Output the [X, Y] coordinate of the center of the cell containing the given text.  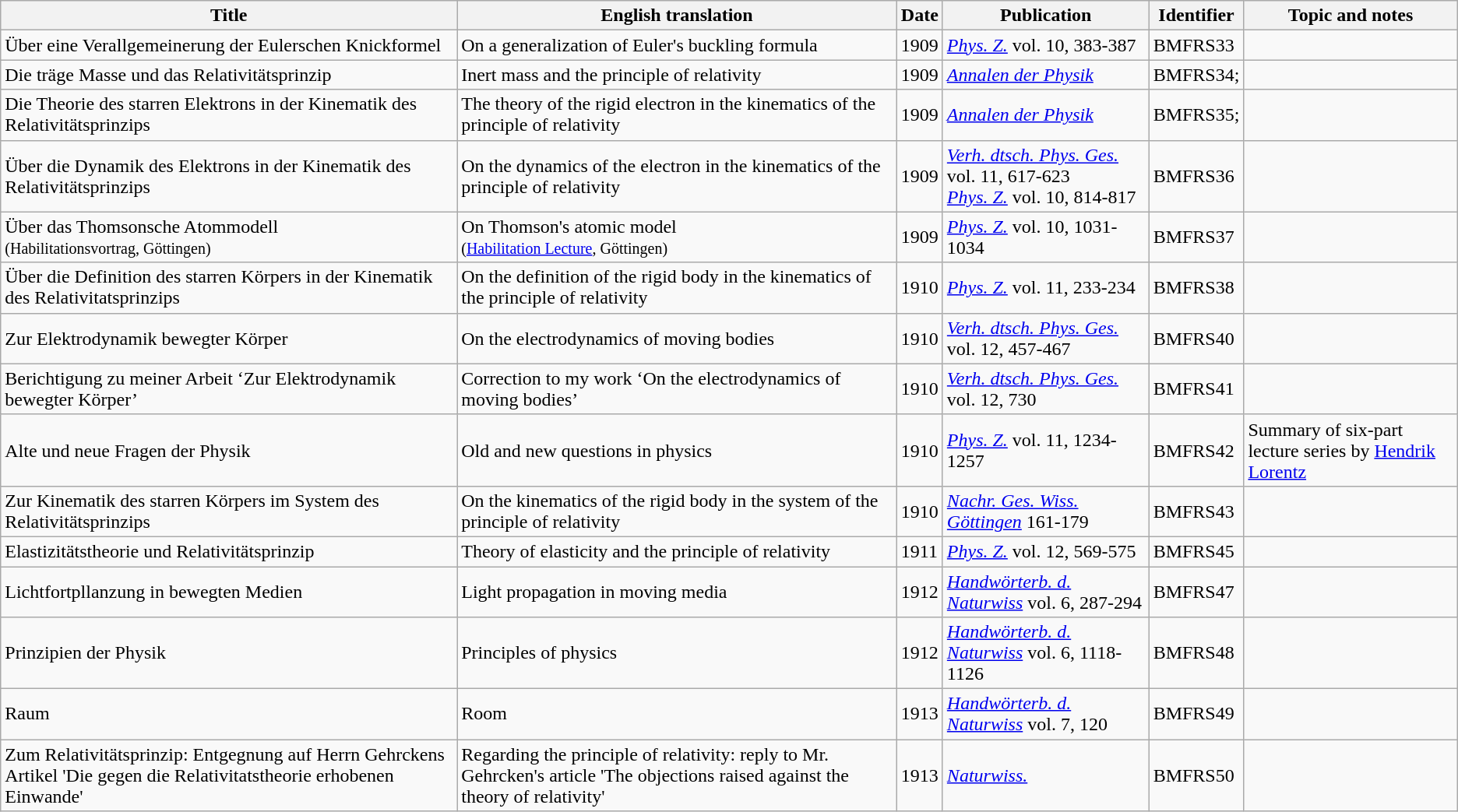
Inert mass and the principle of relativity [678, 75]
Verh. dtsch. Phys. Ges. vol. 12, 730 [1045, 389]
BMFRS33 [1196, 45]
Phys. Z. vol. 10, 383-387 [1045, 45]
Phys. Z. vol. 11, 233-234 [1045, 288]
BMFRS43 [1196, 511]
Zur Kinematik des starren Körpers im System des Relativitätsprinzips [229, 511]
Zur Elektrodynamik bewegter Körper [229, 338]
Theory of elasticity and the principle of relativity [678, 551]
Handwörterb. d. Naturwiss vol. 6, 287-294 [1045, 592]
Raum [229, 715]
Old and new questions in physics [678, 450]
Correction to my work ‘On the electrodynamics of moving bodies’ [678, 389]
Die Theorie des starren Elektrons in der Kinematik des Relativitätsprinzips [229, 115]
Verh. dtsch. Phys. Ges. vol. 11, 617-623Phys. Z. vol. 10, 814-817 [1045, 176]
Naturwiss. [1045, 775]
BMFRS40 [1196, 338]
Identifier [1196, 16]
Berichtigung zu meiner Arbeit ‘Zur Elektrodynamik bewegter Körper’ [229, 389]
Phys. Z. vol. 12, 569-575 [1045, 551]
Über das Thomsonsche Atommodell(Habilitationsvortrag, Göttingen) [229, 237]
Verh. dtsch. Phys. Ges. vol. 12, 457-467 [1045, 338]
Handwörterb. d. Naturwiss vol. 6, 1118-1126 [1045, 653]
Über eine Verallgemeinerung der Eulerschen Knickformel [229, 45]
BMFRS49 [1196, 715]
On a generalization of Euler's buckling formula [678, 45]
BMFRS48 [1196, 653]
BMFRS38 [1196, 288]
Elastizitätstheorie und Relativitätsprinzip [229, 551]
Über die Dynamik des Elektrons in der Kinematik des Relativitätsprinzips [229, 176]
Regarding the principle of relativity: reply to Mr. Gehrcken's article 'The objections raised against the theory of relativity' [678, 775]
Date [919, 16]
English translation [678, 16]
Title [229, 16]
Über die Definition des starren Körpers in der Kinematik des Relativitatsprinzips [229, 288]
BMFRS35; [1196, 115]
Phys. Z. vol. 10, 1031-1034 [1045, 237]
BMFRS37 [1196, 237]
BMFRS36 [1196, 176]
Principles of physics [678, 653]
Prinzipien der Physik [229, 653]
The theory of the rigid electron in the kinematics of the principle of relativity [678, 115]
Lichtfortpllanzung in bewegten Medien [229, 592]
Nachr. Ges. Wiss. Göttingen 161-179 [1045, 511]
Summary of six-part lecture series by Hendrik Lorentz [1351, 450]
BMFRS42 [1196, 450]
BMFRS50 [1196, 775]
On the dynamics of the electron in the kinematics of the principle of relativity [678, 176]
Alte und neue Fragen der Physik [229, 450]
1911 [919, 551]
BMFRS45 [1196, 551]
Zum Relativitätsprinzip: Entgegnung auf Herrn Gehrckens Artikel 'Die gegen die Relativitatstheorie erhobenen Einwande' [229, 775]
On the kinematics of the rigid body in the system of the principle of relativity [678, 511]
Topic and notes [1351, 16]
On the electrodynamics of moving bodies [678, 338]
Room [678, 715]
BMFRS34; [1196, 75]
Die träge Masse und das Relativitätsprinzip [229, 75]
Publication [1045, 16]
Handwörterb. d. Naturwiss vol. 7, 120 [1045, 715]
Light propagation in moving media [678, 592]
BMFRS47 [1196, 592]
On Thomson's atomic model(Habilitation Lecture, Göttingen) [678, 237]
BMFRS41 [1196, 389]
On the definition of the rigid body in the kinematics of the principle of relativity [678, 288]
Phys. Z. vol. 11, 1234-1257 [1045, 450]
